Determine the (X, Y) coordinate at the center of the cell enclosing the given text.  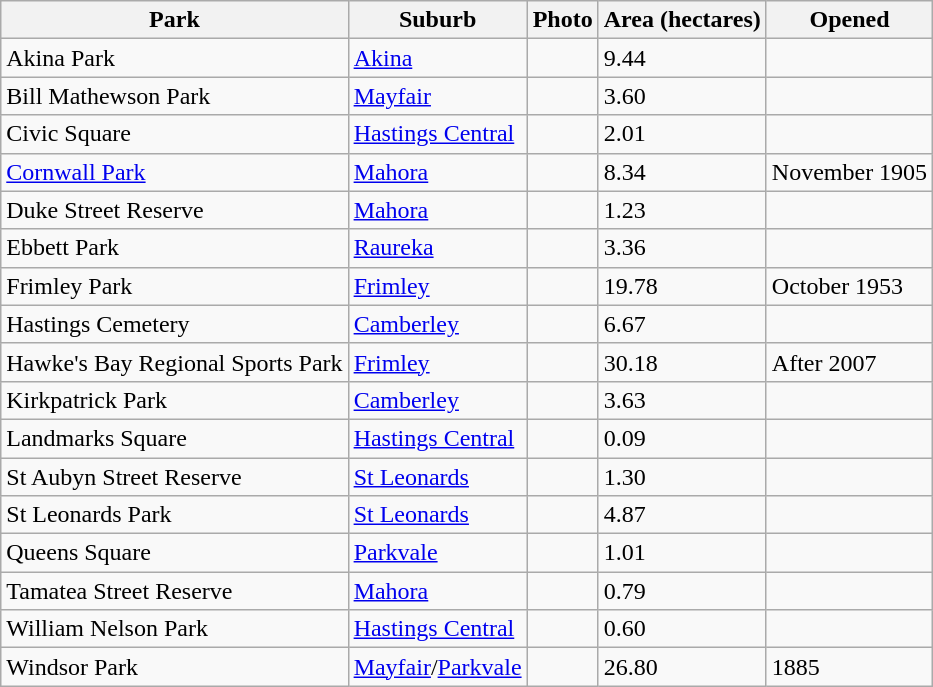
St Leonards Park (174, 515)
Area (hectares) (682, 20)
Tamatea Street Reserve (174, 591)
30.18 (682, 362)
9.44 (682, 58)
Ebbett Park (174, 248)
Park (174, 20)
Landmarks Square (174, 438)
Opened (849, 20)
Mayfair (438, 96)
Cornwall Park (174, 172)
1885 (849, 667)
Civic Square (174, 134)
November 1905 (849, 172)
Frimley Park (174, 286)
0.79 (682, 591)
0.60 (682, 629)
Raureka (438, 248)
1.30 (682, 477)
Queens Square (174, 553)
1.01 (682, 553)
6.67 (682, 324)
19.78 (682, 286)
Photo (562, 20)
Windsor Park (174, 667)
Hawke's Bay Regional Sports Park (174, 362)
26.80 (682, 667)
William Nelson Park (174, 629)
St Aubyn Street Reserve (174, 477)
After 2007 (849, 362)
8.34 (682, 172)
2.01 (682, 134)
Akina (438, 58)
0.09 (682, 438)
3.60 (682, 96)
October 1953 (849, 286)
Kirkpatrick Park (174, 400)
3.36 (682, 248)
Suburb (438, 20)
1.23 (682, 210)
3.63 (682, 400)
4.87 (682, 515)
Duke Street Reserve (174, 210)
Akina Park (174, 58)
Bill Mathewson Park (174, 96)
Hastings Cemetery (174, 324)
Mayfair/Parkvale (438, 667)
Parkvale (438, 553)
